Output the [x, y] coordinate of the center of the cell containing the given text.  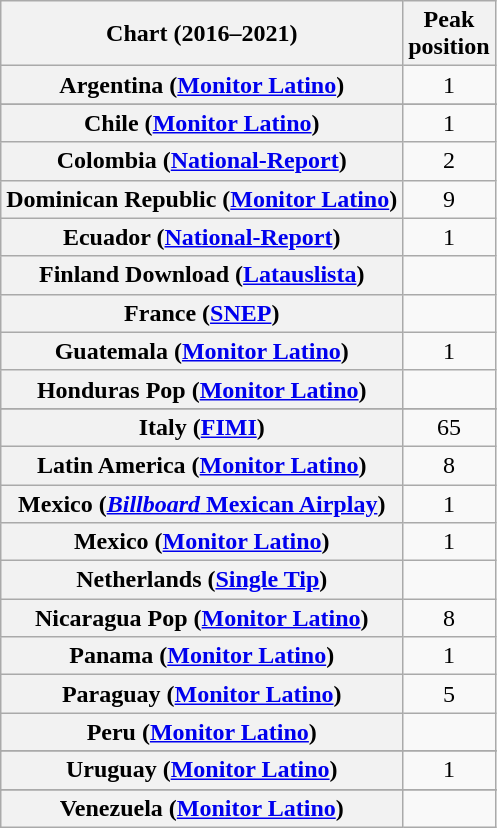
Nicaragua Pop (Monitor Latino) [202, 618]
Italy (FIMI) [202, 427]
France (SNEP) [202, 313]
Ecuador (National-Report) [202, 237]
Peakposition [449, 34]
Guatemala (Monitor Latino) [202, 351]
9 [449, 199]
Chile (Monitor Latino) [202, 123]
Paraguay (Monitor Latino) [202, 694]
Venezuela (Monitor Latino) [202, 808]
Argentina (Monitor Latino) [202, 85]
Dominican Republic (Monitor Latino) [202, 199]
Latin America (Monitor Latino) [202, 465]
Peru (Monitor Latino) [202, 732]
Panama (Monitor Latino) [202, 656]
Chart (2016–2021) [202, 34]
2 [449, 161]
Finland Download (Latauslista) [202, 275]
Netherlands (Single Tip) [202, 580]
Mexico (Billboard Mexican Airplay) [202, 503]
65 [449, 427]
5 [449, 694]
Uruguay (Monitor Latino) [202, 770]
Mexico (Monitor Latino) [202, 542]
Honduras Pop (Monitor Latino) [202, 389]
Colombia (National-Report) [202, 161]
